Pinpoint the cell where the given text exists, returning its (x, y) midpoint coordinate. 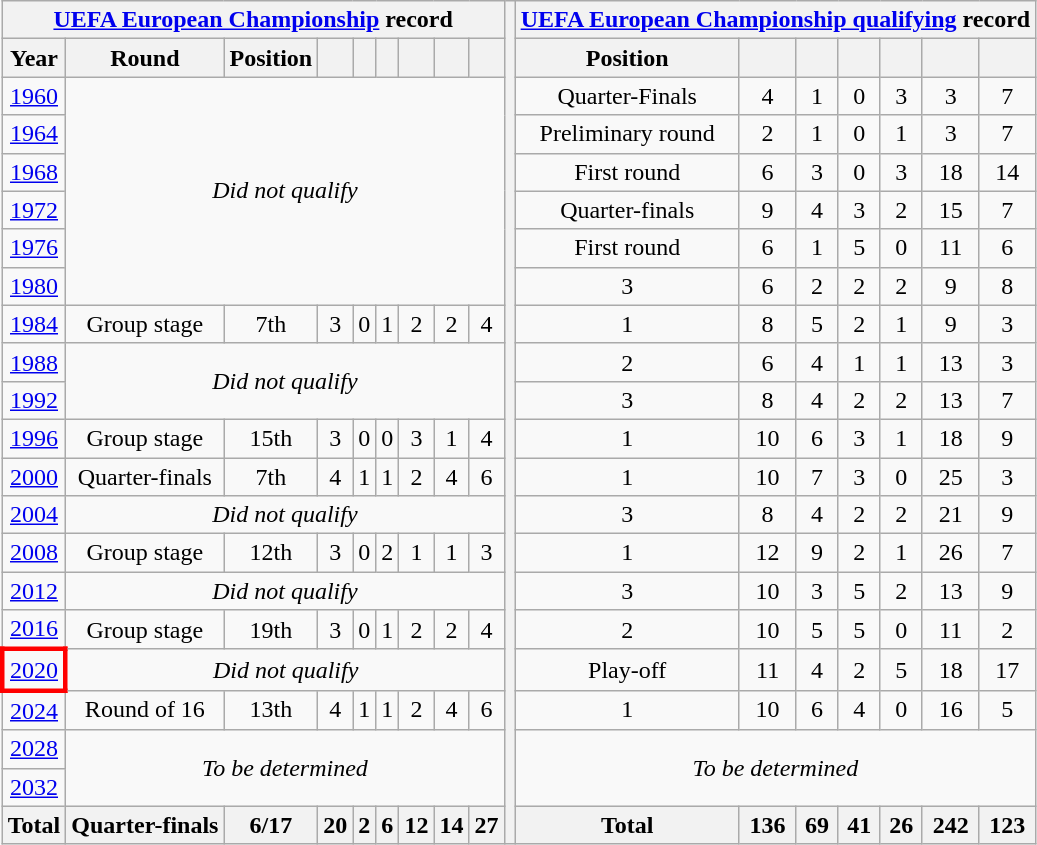
242 (950, 825)
12th (271, 553)
21 (950, 515)
2000 (34, 477)
16 (950, 710)
1964 (34, 134)
2032 (34, 787)
Year (34, 58)
Preliminary round (627, 134)
2020 (34, 670)
15th (271, 438)
2004 (34, 515)
2024 (34, 710)
2012 (34, 591)
1972 (34, 210)
123 (1008, 825)
1980 (34, 286)
1960 (34, 96)
1984 (34, 324)
Quarter-Finals (627, 96)
20 (336, 825)
136 (768, 825)
1992 (34, 400)
1996 (34, 438)
13th (271, 710)
Round (145, 58)
41 (859, 825)
UEFA European Championship record (253, 20)
27 (486, 825)
25 (950, 477)
2016 (34, 630)
19th (271, 630)
1988 (34, 362)
69 (817, 825)
Play-off (627, 670)
2008 (34, 553)
6/17 (271, 825)
Round of 16 (145, 710)
UEFA European Championship qualifying record (776, 20)
1968 (34, 172)
17 (1008, 670)
15 (950, 210)
1976 (34, 248)
2028 (34, 749)
